Find where the given text appears and provide that cell's center as (x, y) coordinate. 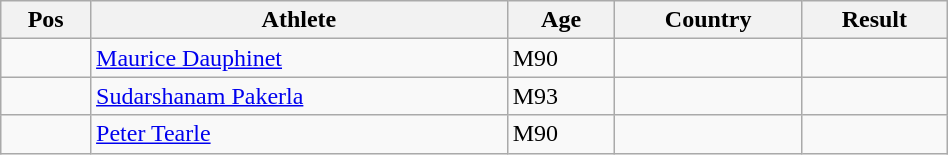
Result (874, 20)
M93 (561, 96)
Athlete (300, 20)
Pos (46, 20)
Sudarshanam Pakerla (300, 96)
Country (708, 20)
Maurice Dauphinet (300, 58)
Age (561, 20)
Peter Tearle (300, 134)
